Search for the cell housing the specified text and yield its [x, y] center coordinate. 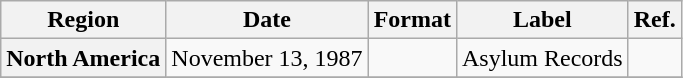
Ref. [654, 20]
North America [84, 58]
Format [412, 20]
Region [84, 20]
November 13, 1987 [267, 58]
Asylum Records [542, 58]
Date [267, 20]
Label [542, 20]
